Find where the given text appears and provide that cell's center as [X, Y] coordinate. 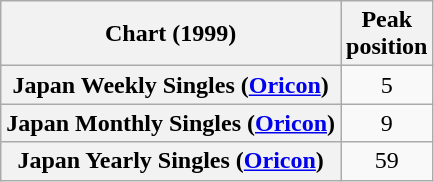
9 [387, 123]
5 [387, 85]
Chart (1999) [171, 34]
Japan Yearly Singles (Oricon) [171, 161]
Japan Monthly Singles (Oricon) [171, 123]
Peakposition [387, 34]
Japan Weekly Singles (Oricon) [171, 85]
59 [387, 161]
